Capture the cell that displays the provided text and extract its [x, y] central coordinate. 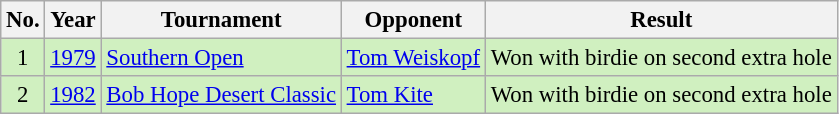
Southern Open [221, 58]
Tom Kite [413, 95]
2 [23, 95]
Tom Weiskopf [413, 58]
Tournament [221, 20]
Result [661, 20]
1982 [73, 95]
Bob Hope Desert Classic [221, 95]
Opponent [413, 20]
1979 [73, 58]
1 [23, 58]
No. [23, 20]
Year [73, 20]
